Locate the cell with the specified text and output its (x, y) center coordinate. 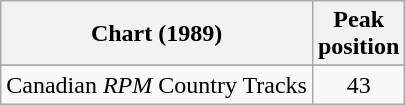
43 (358, 85)
Peakposition (358, 34)
Canadian RPM Country Tracks (157, 85)
Chart (1989) (157, 34)
